Detect which cell encompasses the target text, then output its [x, y] center coordinate. 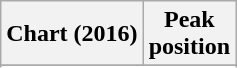
Peakposition [189, 34]
Chart (2016) [72, 34]
